Identify which cell holds the provided text, then report its [X, Y] central coordinate. 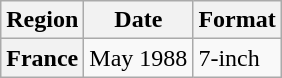
Date [138, 20]
France [42, 58]
Format [237, 20]
Region [42, 20]
May 1988 [138, 58]
7-inch [237, 58]
